Search for the cell housing the specified text and yield its [X, Y] center coordinate. 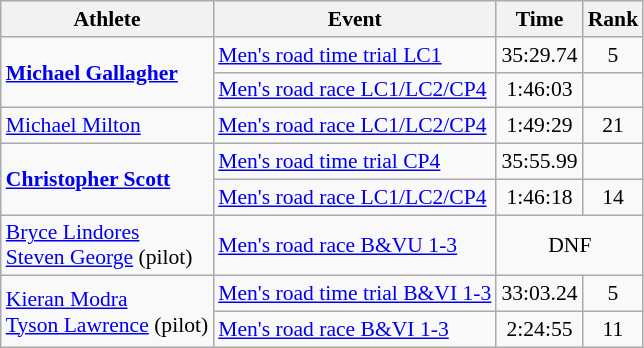
21 [614, 126]
2:24:55 [539, 330]
Men's road time trial B&VI 1-3 [354, 294]
Men's road time trial CP4 [354, 162]
Rank [614, 19]
Event [354, 19]
1:49:29 [539, 126]
Athlete [107, 19]
Christopher Scott [107, 180]
1:46:03 [539, 90]
1:46:18 [539, 197]
14 [614, 197]
35:29.74 [539, 55]
DNF [570, 246]
Men's road race B&VI 1-3 [354, 330]
Michael Milton [107, 126]
Bryce Lindores Steven George (pilot) [107, 246]
Time [539, 19]
11 [614, 330]
Michael Gallagher [107, 72]
35:55.99 [539, 162]
Men's road race B&VU 1-3 [354, 246]
Men's road time trial LC1 [354, 55]
33:03.24 [539, 294]
Kieran Modra Tyson Lawrence (pilot) [107, 312]
